Scan for the cell matching the given text and deliver its (X, Y) coordinate at center. 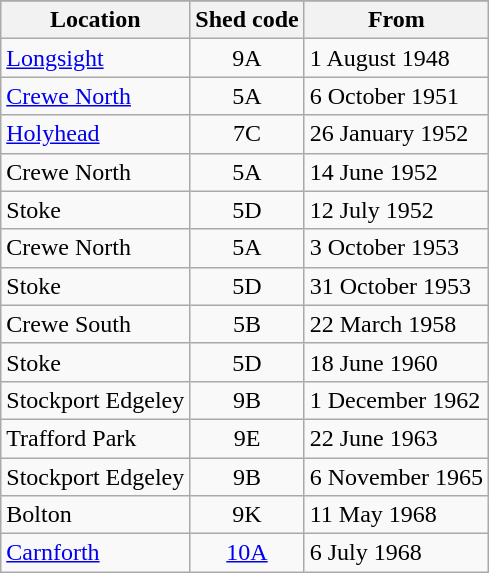
Longsight (96, 58)
1 December 1962 (396, 400)
11 May 1968 (396, 515)
6 July 1968 (396, 553)
5B (247, 324)
26 January 1952 (396, 134)
18 June 1960 (396, 362)
12 July 1952 (396, 210)
9A (247, 58)
9E (247, 438)
22 June 1963 (396, 438)
Trafford Park (96, 438)
Carnforth (96, 553)
22 March 1958 (396, 324)
Bolton (96, 515)
Holyhead (96, 134)
Crewe South (96, 324)
From (396, 20)
9K (247, 515)
31 October 1953 (396, 286)
7C (247, 134)
Location (96, 20)
3 October 1953 (396, 248)
14 June 1952 (396, 172)
Shed code (247, 20)
1 August 1948 (396, 58)
6 November 1965 (396, 477)
10A (247, 553)
6 October 1951 (396, 96)
